For the text-containing cell, return its midpoint in [x, y] coordinate format. 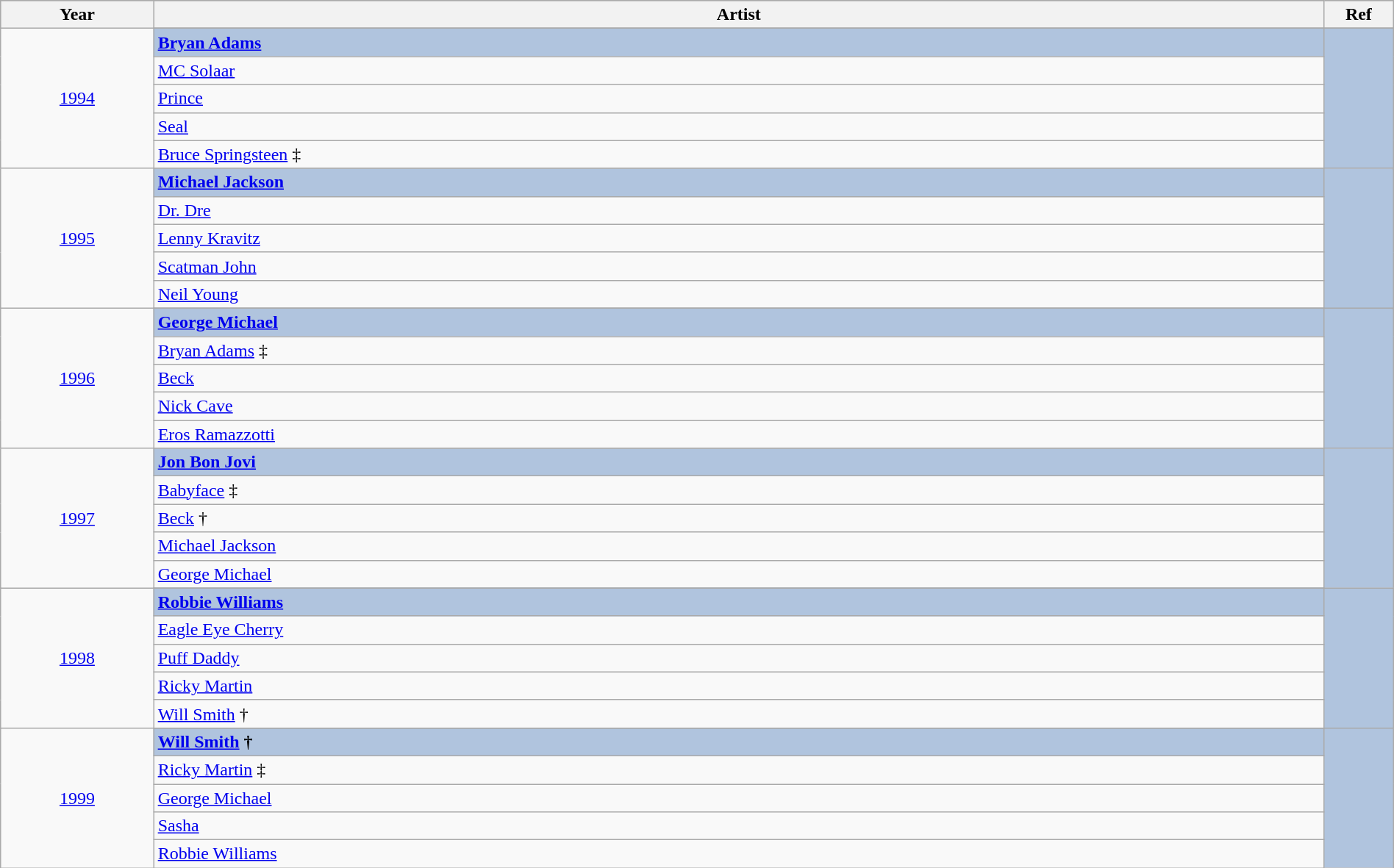
Beck † [738, 518]
Eros Ramazzotti [738, 434]
Seal [738, 126]
1998 [77, 658]
Sasha [738, 826]
Nick Cave [738, 406]
MC Solaar [738, 71]
1997 [77, 518]
1994 [77, 98]
Jon Bon Jovi [738, 462]
Prince [738, 98]
Babyface ‡ [738, 490]
Year [77, 15]
Lenny Kravitz [738, 238]
Bruce Springsteen ‡ [738, 154]
Artist [738, 15]
1995 [77, 238]
Puff Daddy [738, 658]
Bryan Adams [738, 43]
Beck [738, 379]
Scatman John [738, 266]
Eagle Eye Cherry [738, 630]
1999 [77, 797]
1996 [77, 378]
Ref [1359, 15]
Ricky Martin [738, 686]
Neil Young [738, 294]
Bryan Adams ‡ [738, 351]
Ricky Martin ‡ [738, 770]
Dr. Dre [738, 210]
